From the cell containing the given text, extract its center point as [X, Y] coordinate. 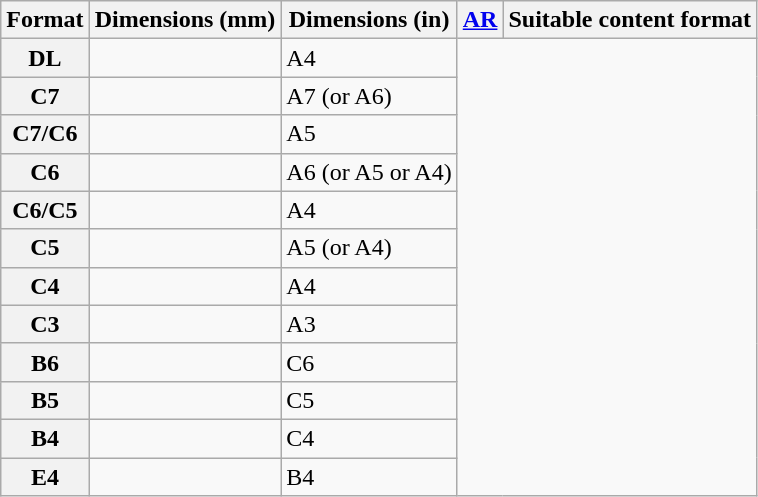
Format [45, 20]
B6 [45, 362]
C3 [45, 324]
B5 [45, 400]
A3 [369, 324]
AR [480, 20]
A5 (or A4) [369, 248]
DL [45, 58]
Suitable content format [630, 20]
C7/C6 [45, 134]
A6 (or A5 or A4) [369, 172]
C6/C5 [45, 210]
Dimensions (in) [369, 20]
E4 [45, 477]
Dimensions (mm) [185, 20]
C7 [45, 96]
A5 [369, 134]
A7 (or A6) [369, 96]
